From the cell containing the given text, extract its center point as (x, y) coordinate. 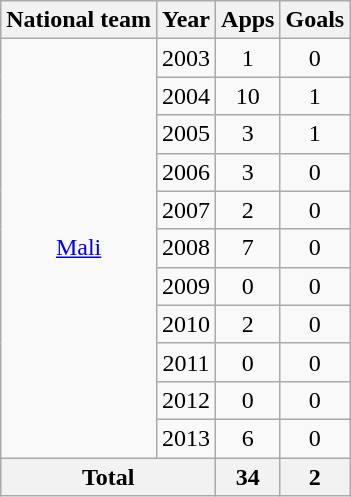
6 (248, 438)
Year (186, 20)
2003 (186, 58)
Total (108, 477)
2008 (186, 248)
Apps (248, 20)
National team (79, 20)
34 (248, 477)
2013 (186, 438)
7 (248, 248)
Goals (315, 20)
2012 (186, 400)
2006 (186, 172)
2007 (186, 210)
Mali (79, 248)
2009 (186, 286)
2011 (186, 362)
2005 (186, 134)
10 (248, 96)
2010 (186, 324)
2004 (186, 96)
